Pinpoint the cell where the given text exists, returning its [x, y] midpoint coordinate. 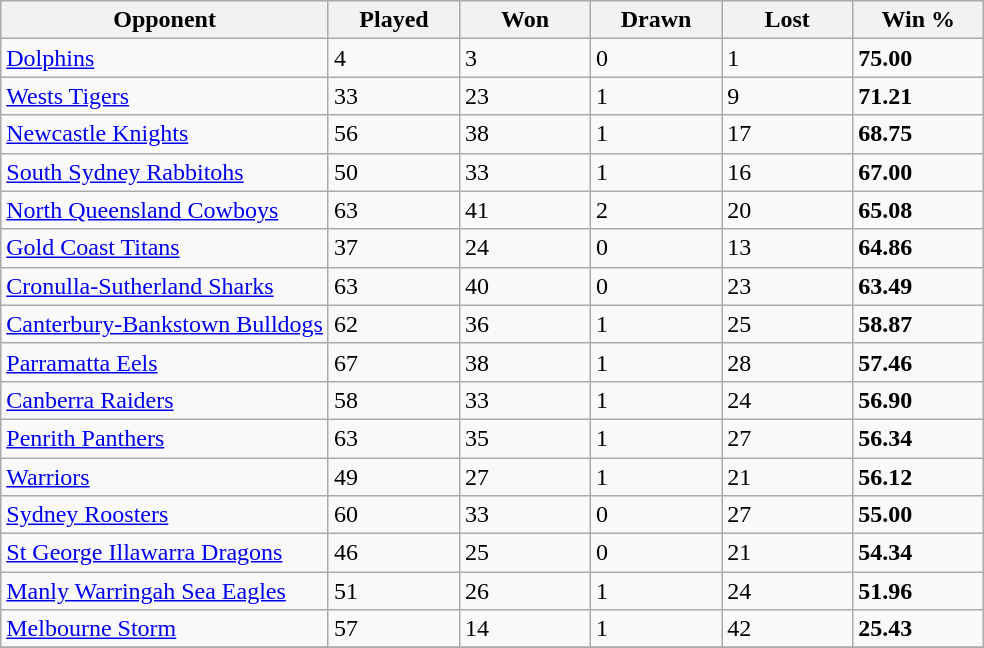
26 [526, 591]
42 [788, 629]
Opponent [165, 20]
35 [526, 438]
58 [394, 400]
41 [526, 210]
Sydney Roosters [165, 515]
64.86 [918, 248]
65.08 [918, 210]
67 [394, 362]
17 [788, 134]
49 [394, 477]
37 [394, 248]
36 [526, 324]
3 [526, 58]
63.49 [918, 286]
Parramatta Eels [165, 362]
58.87 [918, 324]
Wests Tigers [165, 96]
75.00 [918, 58]
57 [394, 629]
50 [394, 172]
20 [788, 210]
Lost [788, 20]
56.34 [918, 438]
54.34 [918, 553]
Penrith Panthers [165, 438]
56 [394, 134]
67.00 [918, 172]
57.46 [918, 362]
51.96 [918, 591]
56.90 [918, 400]
62 [394, 324]
Melbourne Storm [165, 629]
16 [788, 172]
56.12 [918, 477]
Warriors [165, 477]
Played [394, 20]
9 [788, 96]
68.75 [918, 134]
71.21 [918, 96]
Gold Coast Titans [165, 248]
Cronulla-Sutherland Sharks [165, 286]
2 [656, 210]
4 [394, 58]
South Sydney Rabbitohs [165, 172]
Canterbury-Bankstown Bulldogs [165, 324]
51 [394, 591]
25.43 [918, 629]
Newcastle Knights [165, 134]
Win % [918, 20]
North Queensland Cowboys [165, 210]
St George Illawarra Dragons [165, 553]
55.00 [918, 515]
60 [394, 515]
28 [788, 362]
40 [526, 286]
Dolphins [165, 58]
14 [526, 629]
Manly Warringah Sea Eagles [165, 591]
Drawn [656, 20]
Won [526, 20]
46 [394, 553]
Canberra Raiders [165, 400]
13 [788, 248]
